From the cell containing the given text, extract its center point as [X, Y] coordinate. 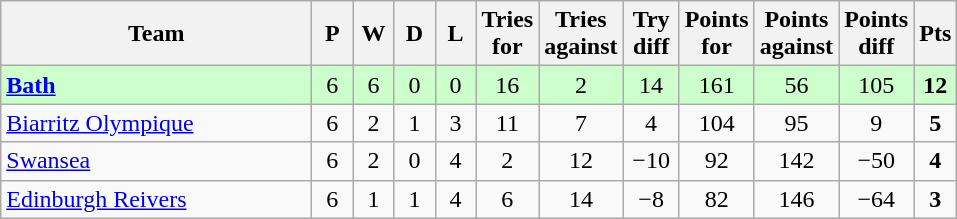
Try diff [651, 34]
Points diff [876, 34]
−8 [651, 199]
Team [156, 34]
161 [716, 85]
82 [716, 199]
146 [796, 199]
Swansea [156, 161]
−10 [651, 161]
104 [716, 123]
105 [876, 85]
16 [508, 85]
56 [796, 85]
5 [936, 123]
Points for [716, 34]
L [456, 34]
Pts [936, 34]
7 [581, 123]
9 [876, 123]
Edinburgh Reivers [156, 199]
Bath [156, 85]
W [374, 34]
Biarritz Olympique [156, 123]
−50 [876, 161]
92 [716, 161]
11 [508, 123]
Tries for [508, 34]
Tries against [581, 34]
P [332, 34]
Points against [796, 34]
95 [796, 123]
−64 [876, 199]
D [414, 34]
142 [796, 161]
